Return [X, Y] of the center of cell containing provided text 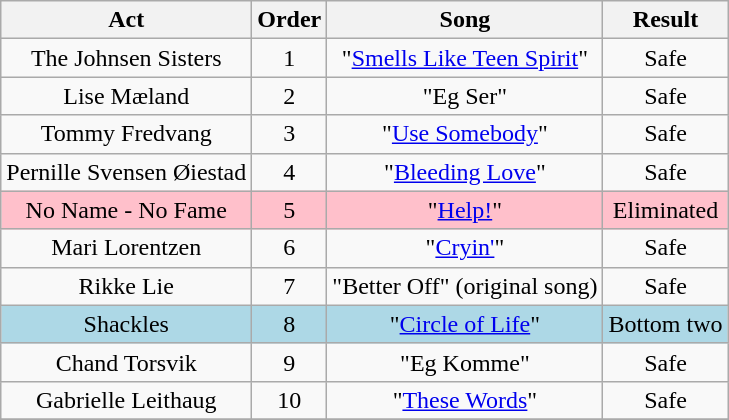
"Help!" [465, 210]
Rikke Lie [126, 286]
10 [290, 400]
"Eg Ser" [465, 96]
"Eg Komme" [465, 362]
No Name - No Fame [126, 210]
5 [290, 210]
9 [290, 362]
"Use Somebody" [465, 134]
8 [290, 324]
3 [290, 134]
"Cryin'" [465, 248]
Eliminated [666, 210]
Bottom two [666, 324]
2 [290, 96]
Tommy Fredvang [126, 134]
Song [465, 20]
"Smells Like Teen Spirit" [465, 58]
Shackles [126, 324]
4 [290, 172]
6 [290, 248]
Order [290, 20]
The Johnsen Sisters [126, 58]
Result [666, 20]
"Bleeding Love" [465, 172]
"These Words" [465, 400]
7 [290, 286]
Pernille Svensen Øiestad [126, 172]
1 [290, 58]
Gabrielle Leithaug [126, 400]
"Better Off" (original song) [465, 286]
Act [126, 20]
"Circle of Life" [465, 324]
Mari Lorentzen [126, 248]
Lise Mæland [126, 96]
Chand Torsvik [126, 362]
